Extract the [x, y] coordinate from the center of the cell holding the provided text.  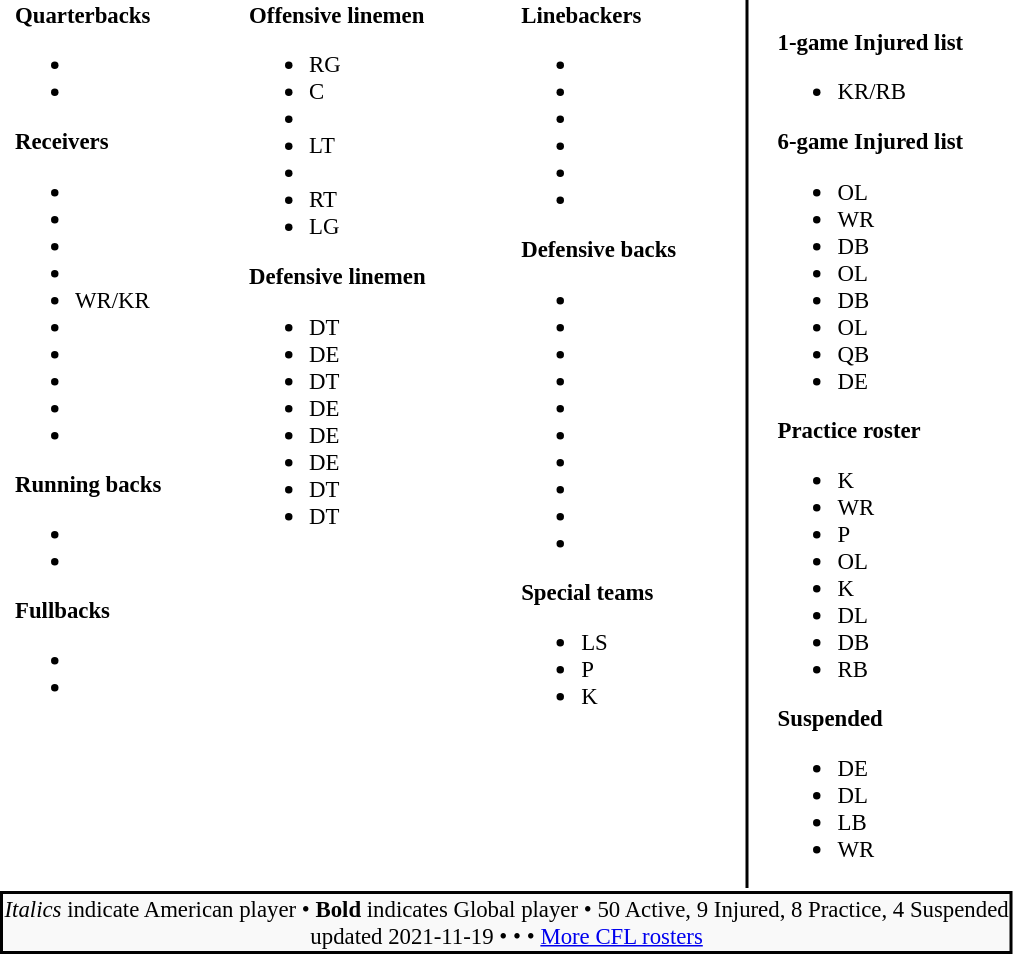
Offensive linemen RG C LT RT LGDefensive linemen DT DE DT DE DE DE DT DT [361, 444]
1-game Injured list KR/RB6-game Injured list OL WR DB OL DB OL QB DEPractice roster K WR P OL K DL DB RBSuspended DE DL LB WR [894, 444]
LinebackersDefensive backsSpecial teams LS P K [620, 444]
QuarterbacksReceivers WR/KRRunning backsFullbacks [108, 444]
